Locate the cell with the specified text and output its [x, y] center coordinate. 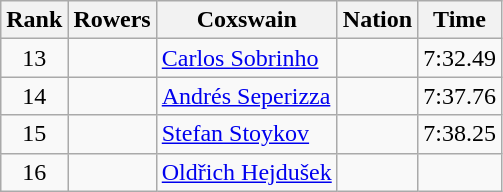
Stefan Stoykov [246, 134]
7:32.49 [460, 58]
15 [34, 134]
Andrés Seperizza [246, 96]
14 [34, 96]
7:38.25 [460, 134]
Coxswain [246, 20]
Nation [377, 20]
Time [460, 20]
Rowers [112, 20]
7:37.76 [460, 96]
16 [34, 172]
Rank [34, 20]
Oldřich Hejdušek [246, 172]
Carlos Sobrinho [246, 58]
13 [34, 58]
